From the cell containing the given text, extract its center point as (x, y) coordinate. 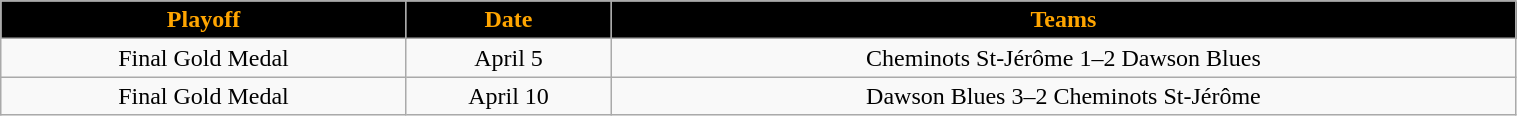
Playoff (204, 20)
April 5 (508, 58)
Teams (1064, 20)
April 10 (508, 96)
Date (508, 20)
Cheminots St-Jérôme 1–2 Dawson Blues (1064, 58)
Dawson Blues 3–2 Cheminots St-Jérôme (1064, 96)
